For the text-containing cell, return its midpoint in (x, y) coordinate format. 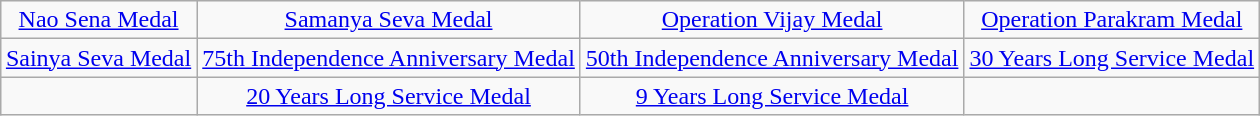
50th Independence Anniversary Medal (772, 58)
75th Independence Anniversary Medal (389, 58)
20 Years Long Service Medal (389, 96)
Nao Sena Medal (98, 20)
Samanya Seva Medal (389, 20)
Sainya Seva Medal (98, 58)
Operation Vijay Medal (772, 20)
Operation Parakram Medal (1112, 20)
30 Years Long Service Medal (1112, 58)
9 Years Long Service Medal (772, 96)
